Return the [x, y] coordinate for the center point of the cell that contains the specified text.  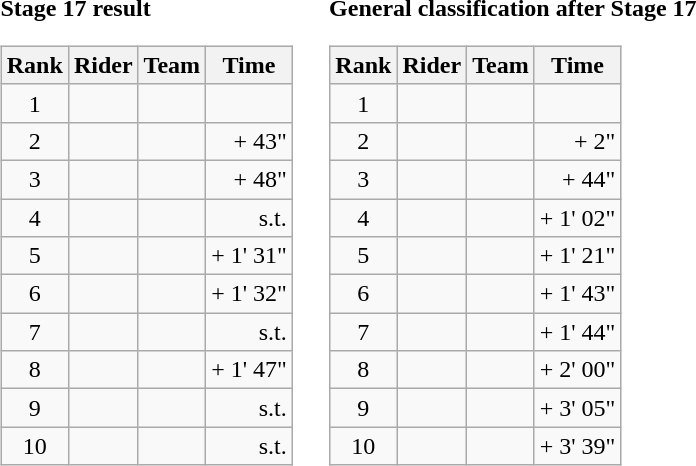
+ 1' 31" [250, 256]
+ 1' 32" [250, 294]
+ 1' 47" [250, 370]
+ 48" [250, 179]
+ 2" [578, 141]
+ 1' 21" [578, 256]
+ 43" [250, 141]
+ 3' 39" [578, 446]
+ 2' 00" [578, 370]
+ 1' 44" [578, 332]
+ 1' 43" [578, 294]
+ 3' 05" [578, 408]
+ 1' 02" [578, 217]
+ 44" [578, 179]
